Pinpoint the cell where the given text exists, returning its [x, y] midpoint coordinate. 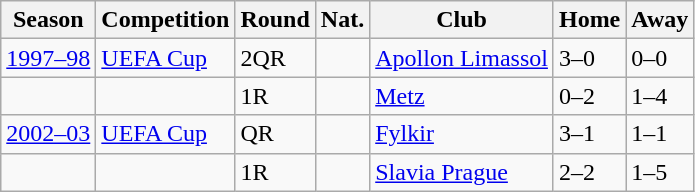
QR [275, 134]
Competition [166, 20]
Slavia Prague [462, 172]
Away [660, 20]
0–2 [589, 96]
3–1 [589, 134]
1–1 [660, 134]
Apollon Limassol [462, 58]
3–0 [589, 58]
Round [275, 20]
Nat. [342, 20]
1997–98 [48, 58]
0–0 [660, 58]
2002–03 [48, 134]
Club [462, 20]
Home [589, 20]
Metz [462, 96]
1–5 [660, 172]
2QR [275, 58]
Fylkir [462, 134]
2–2 [589, 172]
1–4 [660, 96]
Season [48, 20]
